Search for the cell housing the specified text and yield its [X, Y] center coordinate. 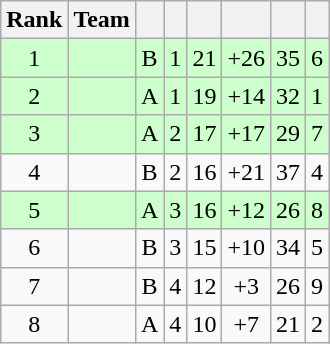
Team [102, 20]
34 [288, 248]
+21 [246, 172]
12 [204, 286]
29 [288, 134]
+3 [246, 286]
+17 [246, 134]
17 [204, 134]
+14 [246, 96]
15 [204, 248]
32 [288, 96]
37 [288, 172]
+12 [246, 210]
9 [318, 286]
+26 [246, 58]
19 [204, 96]
Rank [34, 20]
10 [204, 324]
+7 [246, 324]
35 [288, 58]
+10 [246, 248]
